Output the [x, y] coordinate of the center of the cell containing the given text.  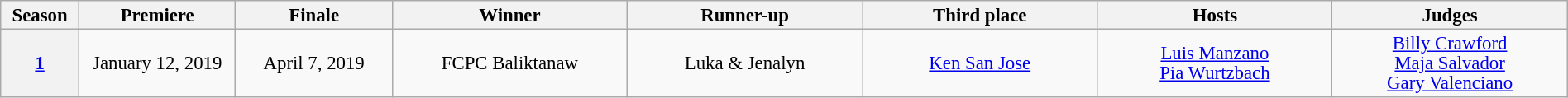
Judges [1450, 15]
Season [40, 15]
Winner [509, 15]
1 [40, 64]
Third place [980, 15]
Runner-up [745, 15]
Ken San Jose [980, 64]
Luka & Jenalyn [745, 64]
April 7, 2019 [314, 64]
FCPC Baliktanaw [509, 64]
Billy CrawfordMaja SalvadorGary Valenciano [1450, 64]
Luis ManzanoPia Wurtzbach [1215, 64]
Premiere [157, 15]
January 12, 2019 [157, 64]
Hosts [1215, 15]
Finale [314, 15]
